For the text-containing cell, return its midpoint in [X, Y] coordinate format. 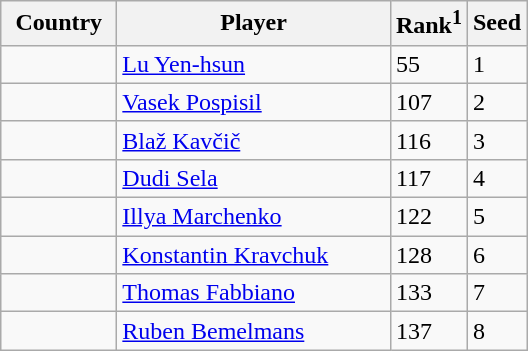
Illya Marchenko [254, 217]
3 [496, 140]
128 [428, 255]
Lu Yen-hsun [254, 64]
5 [496, 217]
7 [496, 293]
8 [496, 331]
1 [496, 64]
Vasek Pospisil [254, 102]
116 [428, 140]
Player [254, 24]
Seed [496, 24]
Dudi Sela [254, 178]
Country [59, 24]
Rank1 [428, 24]
Blaž Kavčič [254, 140]
55 [428, 64]
6 [496, 255]
4 [496, 178]
Konstantin Kravchuk [254, 255]
133 [428, 293]
Ruben Bemelmans [254, 331]
117 [428, 178]
107 [428, 102]
137 [428, 331]
Thomas Fabbiano [254, 293]
122 [428, 217]
2 [496, 102]
